Output the (X, Y) coordinate of the center of the cell containing the given text.  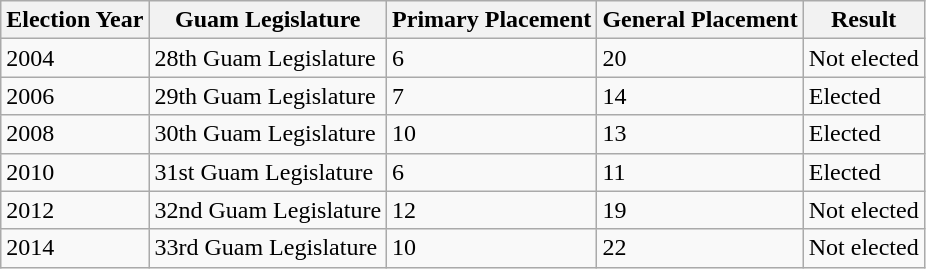
11 (700, 172)
29th Guam Legislature (268, 96)
2004 (75, 58)
2006 (75, 96)
2012 (75, 210)
32nd Guam Legislature (268, 210)
13 (700, 134)
12 (492, 210)
30th Guam Legislature (268, 134)
31st Guam Legislature (268, 172)
General Placement (700, 20)
Election Year (75, 20)
2010 (75, 172)
22 (700, 248)
Guam Legislature (268, 20)
28th Guam Legislature (268, 58)
7 (492, 96)
14 (700, 96)
19 (700, 210)
2014 (75, 248)
Primary Placement (492, 20)
2008 (75, 134)
Result (864, 20)
20 (700, 58)
33rd Guam Legislature (268, 248)
